From the cell containing the given text, extract its center point as [x, y] coordinate. 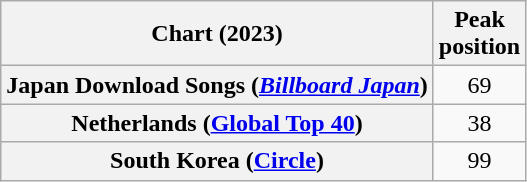
Japan Download Songs (Billboard Japan) [218, 85]
69 [479, 85]
Netherlands (Global Top 40) [218, 123]
Chart (2023) [218, 34]
South Korea (Circle) [218, 161]
Peakposition [479, 34]
38 [479, 123]
99 [479, 161]
